Return the (X, Y) coordinate for the center point of the cell that contains the specified text.  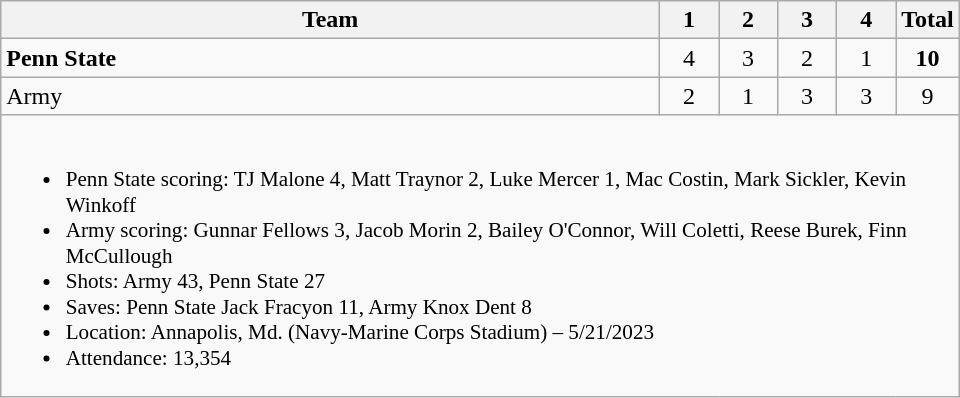
Penn State (330, 58)
Total (928, 20)
9 (928, 96)
10 (928, 58)
Army (330, 96)
Team (330, 20)
